Detect which cell encompasses the target text, then output its [X, Y] center coordinate. 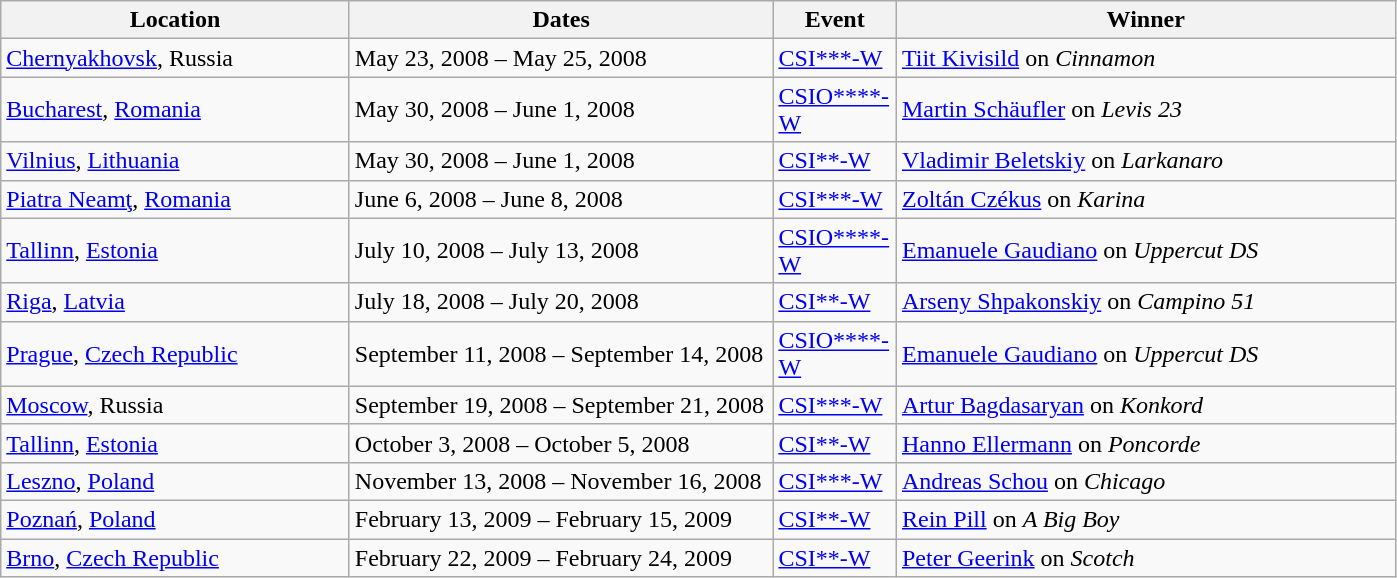
June 6, 2008 – June 8, 2008 [561, 199]
Riga, Latvia [176, 302]
Tiit Kivisild on Cinnamon [1146, 58]
Vladimir Beletskiy on Larkanaro [1146, 161]
Andreas Schou on Chicago [1146, 481]
Prague, Czech Republic [176, 354]
September 11, 2008 – September 14, 2008 [561, 354]
Dates [561, 20]
Brno, Czech Republic [176, 557]
September 19, 2008 – September 21, 2008 [561, 405]
Vilnius, Lithuania [176, 161]
Piatra Neamţ, Romania [176, 199]
February 13, 2009 – February 15, 2009 [561, 519]
Peter Geerink on Scotch [1146, 557]
Zoltán Czékus on Karina [1146, 199]
February 22, 2009 – February 24, 2009 [561, 557]
May 23, 2008 – May 25, 2008 [561, 58]
July 10, 2008 – July 13, 2008 [561, 250]
Winner [1146, 20]
Leszno, Poland [176, 481]
Location [176, 20]
Rein Pill on A Big Boy [1146, 519]
November 13, 2008 – November 16, 2008 [561, 481]
Chernyakhovsk, Russia [176, 58]
Bucharest, Romania [176, 110]
Poznań, Poland [176, 519]
October 3, 2008 – October 5, 2008 [561, 443]
July 18, 2008 – July 20, 2008 [561, 302]
Artur Bagdasaryan on Konkord [1146, 405]
Hanno Ellermann on Poncorde [1146, 443]
Arseny Shpakonskiy on Campino 51 [1146, 302]
Event [835, 20]
Moscow, Russia [176, 405]
Martin Schäufler on Levis 23 [1146, 110]
